Scan for the cell matching the given text and deliver its [x, y] coordinate at center. 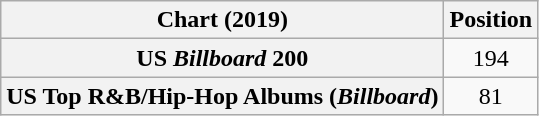
US Billboard 200 [222, 58]
Chart (2019) [222, 20]
Position [491, 20]
81 [491, 96]
US Top R&B/Hip-Hop Albums (Billboard) [222, 96]
194 [491, 58]
